Return the (x, y) coordinate for the center point of the cell that contains the specified text.  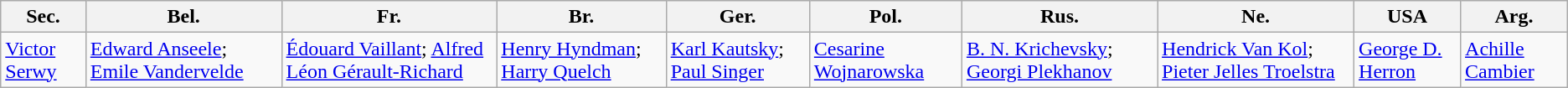
USA (1407, 17)
Karl Kautsky; Paul Singer (737, 60)
Victor Serwy (44, 60)
Arg. (1514, 17)
Hendrick Van Kol; Pieter Jelles Troelstra (1256, 60)
Br. (581, 17)
Henry Hyndman; Harry Quelch (581, 60)
Pol. (885, 17)
Ne. (1256, 17)
Bel. (183, 17)
Rus. (1059, 17)
Achille Cambier (1514, 60)
Cesarine Wojnarowska (885, 60)
George D. Herron (1407, 60)
Sec. (44, 17)
Ger. (737, 17)
Edward Anseele; Emile Vandervelde (183, 60)
B. N. Krichevsky; Georgi Plekhanov (1059, 60)
Édouard Vaillant; Alfred Léon Gérault-Richard (389, 60)
Fr. (389, 17)
